Extract the [x, y] coordinate from the center of the cell holding the provided text.  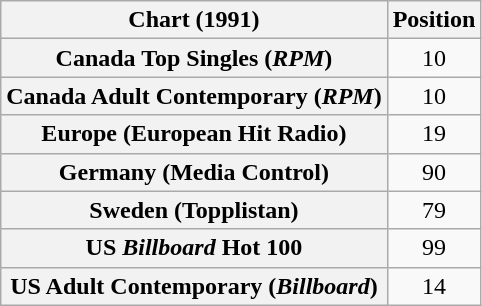
Europe (European Hit Radio) [194, 134]
Chart (1991) [194, 20]
99 [434, 248]
19 [434, 134]
79 [434, 210]
US Billboard Hot 100 [194, 248]
Position [434, 20]
Germany (Media Control) [194, 172]
Canada Adult Contemporary (RPM) [194, 96]
Sweden (Topplistan) [194, 210]
14 [434, 286]
US Adult Contemporary (Billboard) [194, 286]
Canada Top Singles (RPM) [194, 58]
90 [434, 172]
